Determine the [x, y] coordinate at the center of the cell enclosing the given text.  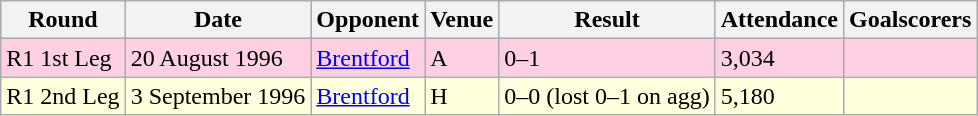
Result [607, 20]
3 September 1996 [218, 96]
R1 2nd Leg [63, 96]
Round [63, 20]
A [462, 58]
Venue [462, 20]
Goalscorers [910, 20]
H [462, 96]
0–1 [607, 58]
20 August 1996 [218, 58]
Opponent [368, 20]
5,180 [779, 96]
Date [218, 20]
Attendance [779, 20]
R1 1st Leg [63, 58]
0–0 (lost 0–1 on agg) [607, 96]
3,034 [779, 58]
